Determine the [x, y] coordinate at the center of the cell enclosing the given text.  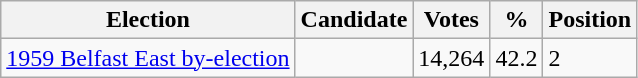
42.2 [516, 58]
Position [590, 20]
2 [590, 58]
% [516, 20]
Votes [452, 20]
Election [148, 20]
1959 Belfast East by-election [148, 58]
Candidate [354, 20]
14,264 [452, 58]
